Find where the given text appears and provide that cell's center as (X, Y) coordinate. 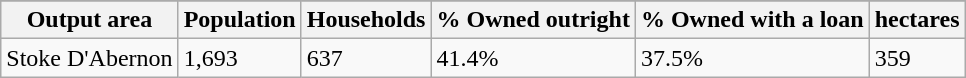
41.4% (533, 58)
hectares (917, 20)
Stoke D'Abernon (90, 58)
359 (917, 58)
Output area (90, 20)
Population (240, 20)
% Owned outright (533, 20)
637 (366, 58)
% Owned with a loan (752, 20)
Households (366, 20)
1,693 (240, 58)
37.5% (752, 58)
